Find where the given text appears and provide that cell's center as (X, Y) coordinate. 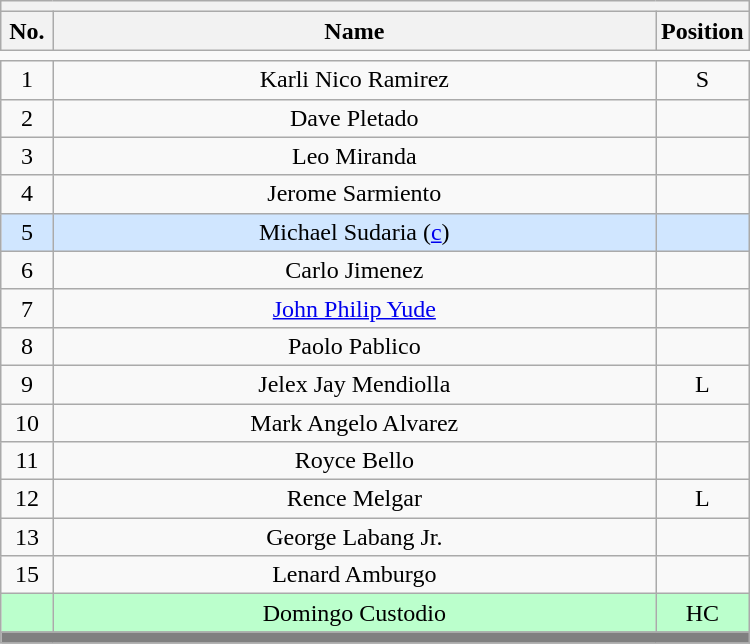
9 (27, 384)
Paolo Pablico (354, 346)
3 (27, 156)
13 (27, 537)
Lenard Amburgo (354, 575)
Rence Melgar (354, 499)
Name (354, 31)
Royce Bello (354, 461)
Domingo Custodio (354, 613)
No. (27, 31)
Position (703, 31)
S (703, 80)
Leo Miranda (354, 156)
15 (27, 575)
Mark Angelo Alvarez (354, 423)
2 (27, 118)
6 (27, 270)
Dave Pletado (354, 118)
8 (27, 346)
10 (27, 423)
George Labang Jr. (354, 537)
5 (27, 232)
1 (27, 80)
11 (27, 461)
Michael Sudaria (c) (354, 232)
HC (703, 613)
Carlo Jimenez (354, 270)
Karli Nico Ramirez (354, 80)
John Philip Yude (354, 308)
Jerome Sarmiento (354, 194)
12 (27, 499)
7 (27, 308)
Jelex Jay Mendiolla (354, 384)
4 (27, 194)
